Locate the cell with the specified text and output its (x, y) center coordinate. 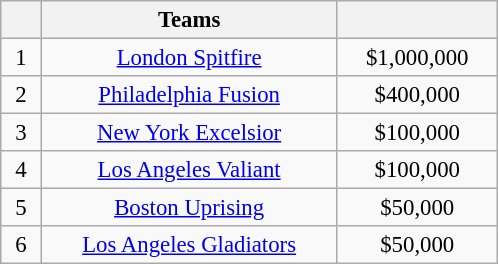
$400,000 (418, 95)
Los Angeles Gladiators (189, 245)
$1,000,000 (418, 58)
3 (22, 133)
1 (22, 58)
6 (22, 245)
London Spitfire (189, 58)
5 (22, 208)
Boston Uprising (189, 208)
Philadelphia Fusion (189, 95)
Teams (189, 20)
4 (22, 170)
New York Excelsior (189, 133)
2 (22, 95)
Los Angeles Valiant (189, 170)
